Capture the cell that displays the provided text and extract its [X, Y] central coordinate. 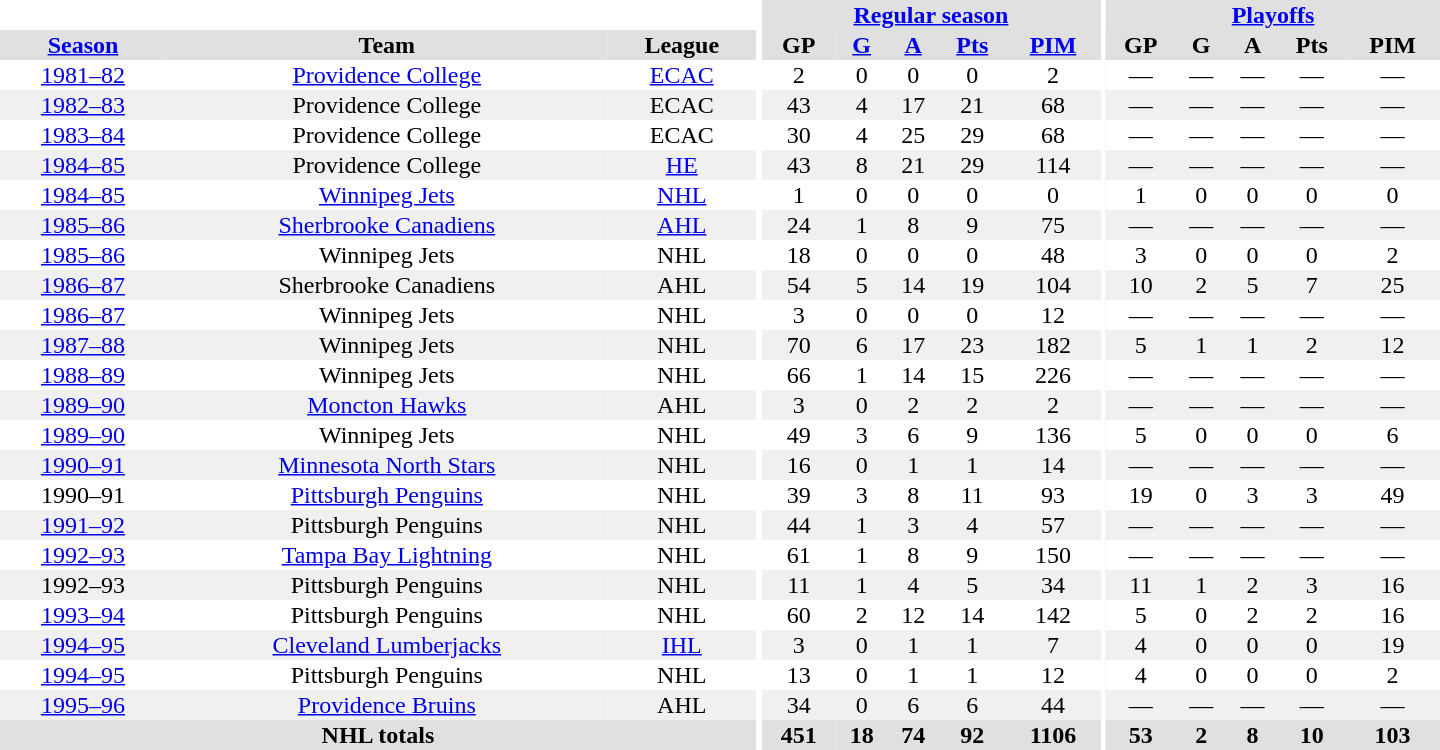
1106 [1054, 735]
Season [83, 45]
1995–96 [83, 705]
IHL [682, 645]
451 [799, 735]
150 [1054, 555]
Cleveland Lumberjacks [387, 645]
1993–94 [83, 615]
142 [1054, 615]
74 [912, 735]
Regular season [932, 15]
39 [799, 495]
Minnesota North Stars [387, 465]
70 [799, 345]
93 [1054, 495]
66 [799, 375]
1981–82 [83, 75]
Team [387, 45]
57 [1054, 525]
30 [799, 135]
182 [1054, 345]
Providence Bruins [387, 705]
1987–88 [83, 345]
104 [1054, 285]
136 [1054, 435]
103 [1392, 735]
1991–92 [83, 525]
114 [1054, 165]
NHL totals [378, 735]
60 [799, 615]
1983–84 [83, 135]
HE [682, 165]
54 [799, 285]
61 [799, 555]
48 [1054, 255]
1982–83 [83, 105]
92 [972, 735]
24 [799, 225]
League [682, 45]
23 [972, 345]
Tampa Bay Lightning [387, 555]
Moncton Hawks [387, 405]
1988–89 [83, 375]
53 [1140, 735]
226 [1054, 375]
Playoffs [1273, 15]
15 [972, 375]
13 [799, 675]
75 [1054, 225]
